Provide the (x, y) coordinate of the cell's center where the given text is located.  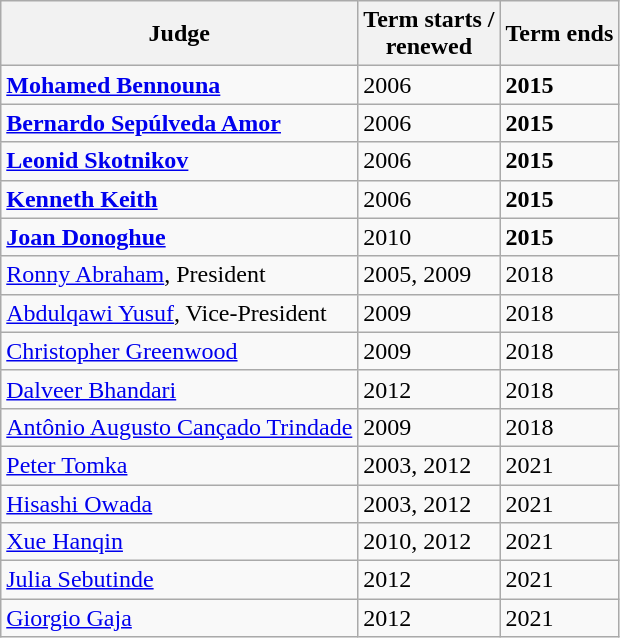
2005, 2009 (429, 275)
Kenneth Keith (180, 199)
Ronny Abraham, President (180, 275)
Term ends (560, 34)
2010 (429, 237)
Mohamed Bennouna (180, 85)
Joan Donoghue (180, 237)
Bernardo Sepúlveda Amor (180, 123)
Xue Hanqin (180, 542)
Term starts / renewed (429, 34)
Christopher Greenwood (180, 351)
Leonid Skotnikov (180, 161)
Judge (180, 34)
2010, 2012 (429, 542)
Antônio Augusto Cançado Trindade (180, 427)
Dalveer Bhandari (180, 389)
Julia Sebutinde (180, 580)
Peter Tomka (180, 465)
Abdulqawi Yusuf, Vice-President (180, 313)
Giorgio Gaja (180, 618)
Hisashi Owada (180, 503)
